Provide the (x, y) coordinate of the cell's center where the given text is located.  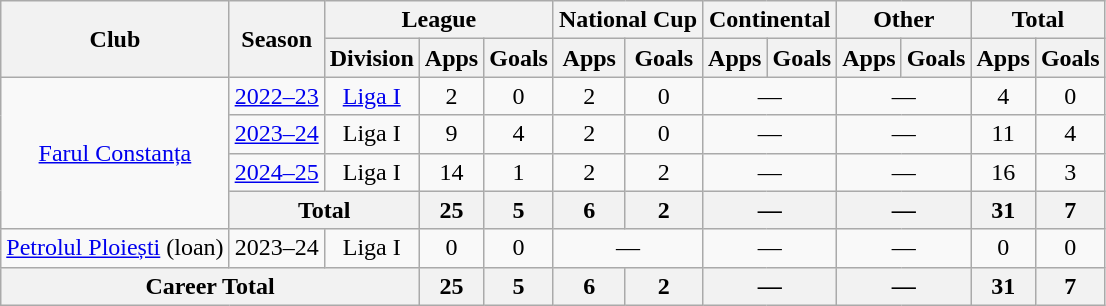
Farul Constanța (115, 153)
League (438, 20)
2022–23 (276, 96)
1 (519, 172)
3 (1070, 172)
Season (276, 39)
National Cup (628, 20)
11 (1003, 134)
Career Total (210, 286)
Continental (770, 20)
2024–25 (276, 172)
9 (451, 134)
Petrolul Ploiești (loan) (115, 248)
Other (904, 20)
Division (372, 58)
Club (115, 39)
16 (1003, 172)
14 (451, 172)
